Find where the given text appears and provide that cell's center as [X, Y] coordinate. 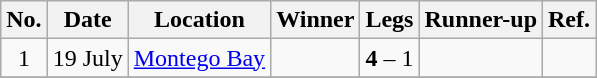
19 July [88, 58]
Montego Bay [199, 58]
Ref. [570, 20]
1 [24, 58]
Location [199, 20]
Runner-up [481, 20]
4 – 1 [390, 58]
Winner [316, 20]
Legs [390, 20]
No. [24, 20]
Date [88, 20]
